Detect which cell encompasses the target text, then output its [x, y] center coordinate. 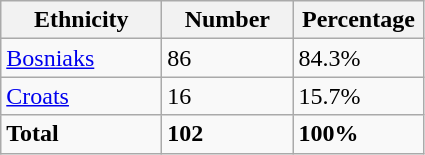
102 [228, 134]
86 [228, 58]
15.7% [358, 96]
Bosniaks [82, 58]
16 [228, 96]
84.3% [358, 58]
Croats [82, 96]
Number [228, 20]
Percentage [358, 20]
Total [82, 134]
100% [358, 134]
Ethnicity [82, 20]
